Identify which cell holds the provided text, then report its (X, Y) central coordinate. 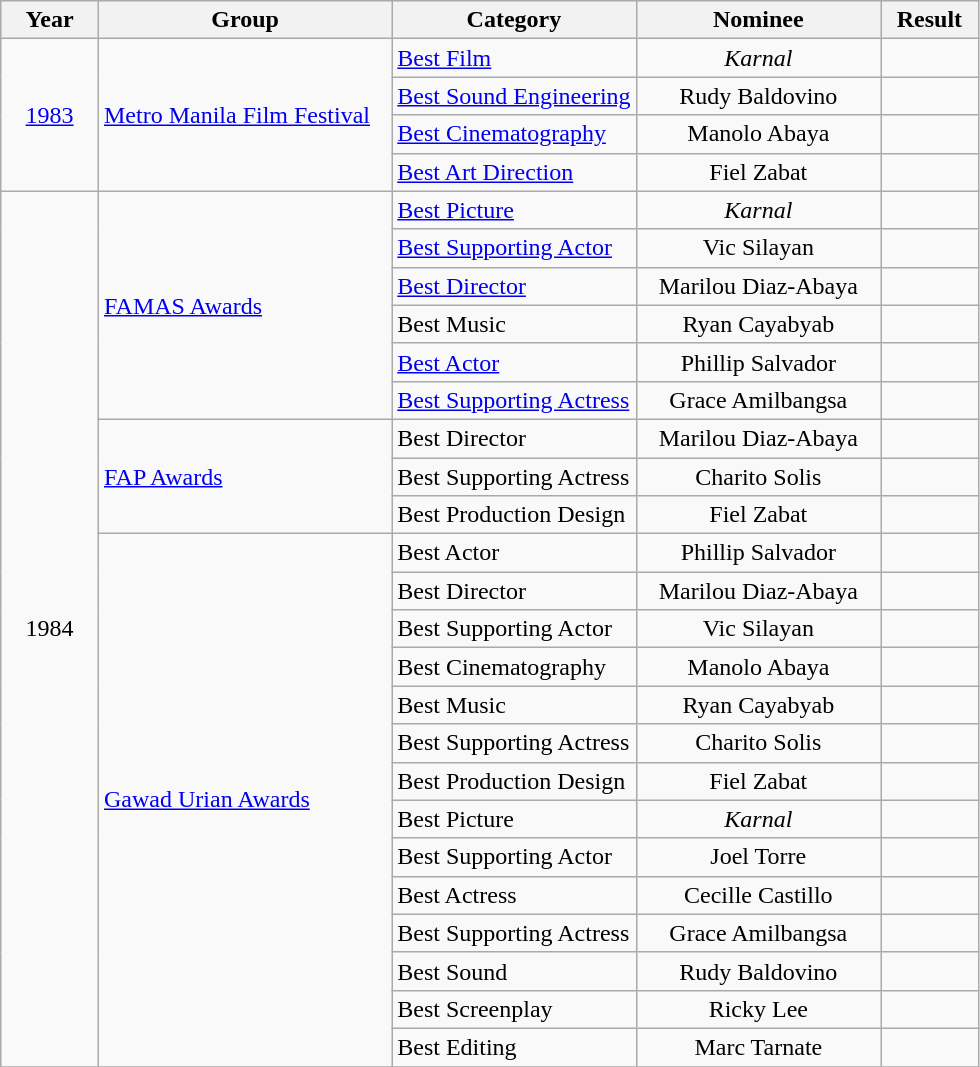
Ricky Lee (758, 1009)
Best Sound (514, 971)
Nominee (758, 20)
Best Actress (514, 895)
Group (244, 20)
Best Art Direction (514, 172)
Best Sound Engineering (514, 96)
1983 (50, 115)
1984 (50, 628)
FAP Awards (244, 476)
Best Screenplay (514, 1009)
Best Film (514, 58)
FAMAS Awards (244, 305)
Marc Tarnate (758, 1047)
Gawad Urian Awards (244, 800)
Joel Torre (758, 857)
Result (929, 20)
Cecille Castillo (758, 895)
Best Editing (514, 1047)
Year (50, 20)
Metro Manila Film Festival (244, 115)
Category (514, 20)
